Find where the given text appears and provide that cell's center as (x, y) coordinate. 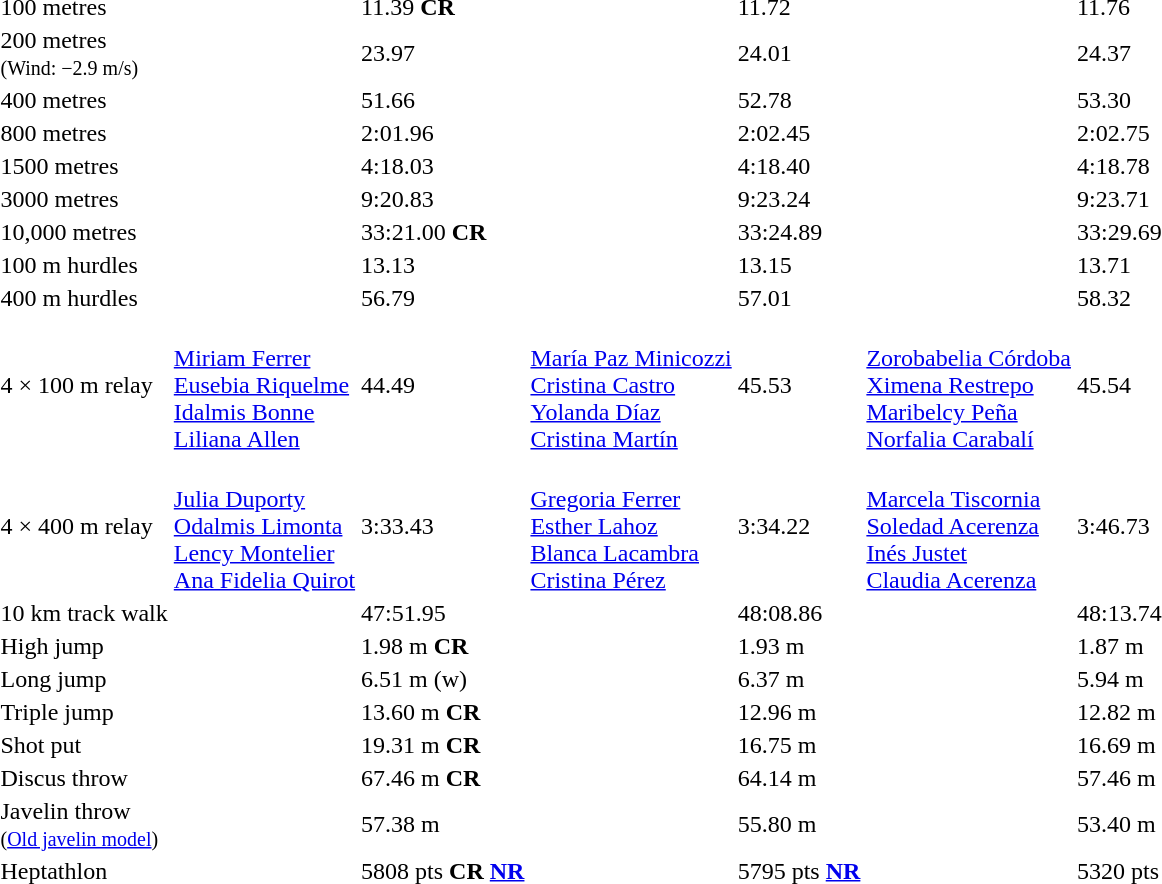
2:01.96 (443, 133)
55.80 m (799, 824)
51.66 (443, 100)
9:23.24 (799, 199)
52.78 (799, 100)
Gregoria FerrerEsther LahozBlanca LacambraCristina Pérez (631, 526)
2:02.45 (799, 133)
6.51 m (w) (443, 679)
4:18.40 (799, 166)
9:20.83 (443, 199)
57.01 (799, 298)
13.60 m CR (443, 712)
3:34.22 (799, 526)
56.79 (443, 298)
María Paz MinicozziCristina CastroYolanda DíazCristina Martín (631, 385)
64.14 m (799, 778)
13.13 (443, 265)
33:24.89 (799, 232)
33:21.00 CR (443, 232)
1.93 m (799, 646)
47:51.95 (443, 613)
1.98 m CR (443, 646)
57.38 m (443, 824)
Marcela TiscorniaSoledad AcerenzaInés JustetClaudia Acerenza (969, 526)
Miriam FerrerEusebia RiquelmeIdalmis BonneLiliana Allen (264, 385)
6.37 m (799, 679)
44.49 (443, 385)
23.97 (443, 54)
16.75 m (799, 745)
45.53 (799, 385)
Julia DuportyOdalmis LimontaLency MontelierAna Fidelia Quirot (264, 526)
48:08.86 (799, 613)
12.96 m (799, 712)
13.15 (799, 265)
3:33.43 (443, 526)
24.01 (799, 54)
Zorobabelia CórdobaXimena RestrepoMaribelcy PeñaNorfalia Carabalí (969, 385)
19.31 m CR (443, 745)
67.46 m CR (443, 778)
4:18.03 (443, 166)
